Determine the [x, y] coordinate at the center of the cell enclosing the given text.  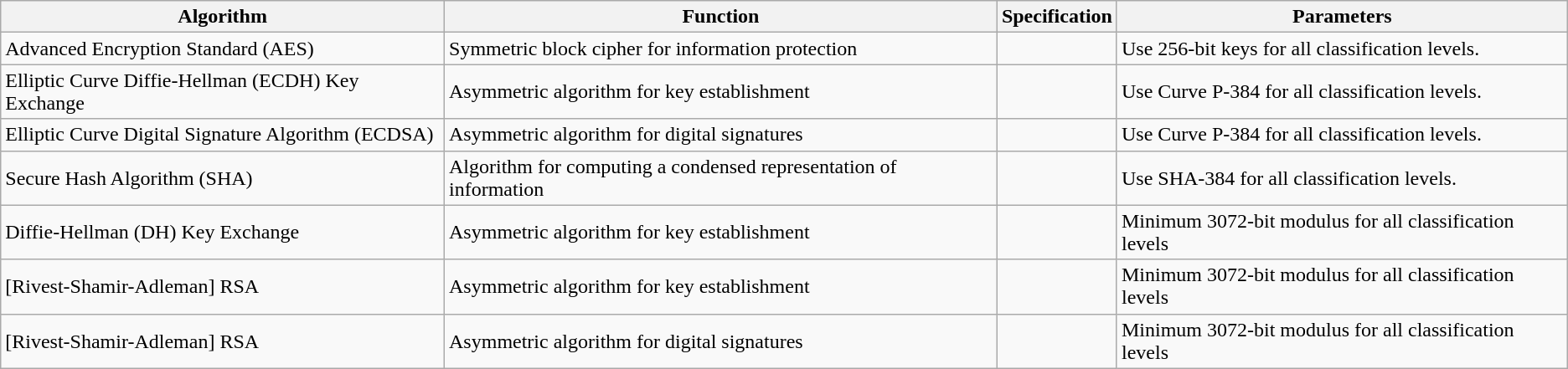
Use SHA-384 for all classification levels. [1342, 177]
Specification [1057, 17]
Algorithm for computing a condensed representation of information [721, 177]
Elliptic Curve Diffie-Hellman (ECDH) Key Exchange [223, 92]
Elliptic Curve Digital Signature Algorithm (ECDSA) [223, 135]
Algorithm [223, 17]
Secure Hash Algorithm (SHA) [223, 177]
Parameters [1342, 17]
Use 256-bit keys for all classification levels. [1342, 49]
Function [721, 17]
Symmetric block cipher for information protection [721, 49]
Diffie-Hellman (DH) Key Exchange [223, 233]
Advanced Encryption Standard (AES) [223, 49]
